Search for the cell housing the specified text and yield its [x, y] center coordinate. 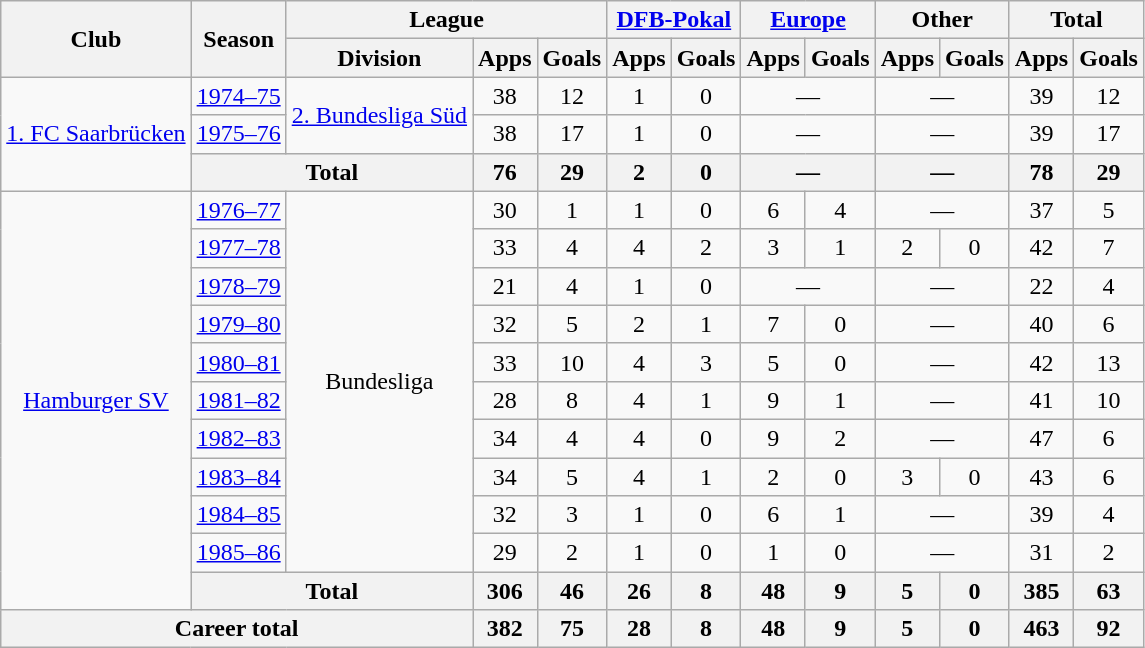
30 [505, 210]
Bundesliga [379, 382]
1981–82 [238, 400]
1983–84 [238, 477]
1977–78 [238, 248]
Division [379, 58]
26 [639, 591]
Other [942, 20]
1976–77 [238, 210]
1975–76 [238, 134]
Europe [808, 20]
1978–79 [238, 286]
21 [505, 286]
92 [1109, 629]
382 [505, 629]
41 [1041, 400]
75 [572, 629]
43 [1041, 477]
2. Bundesliga Süd [379, 115]
1979–80 [238, 324]
63 [1109, 591]
League [446, 20]
37 [1041, 210]
1. FC Saarbrücken [96, 134]
13 [1109, 362]
DFB-Pokal [674, 20]
Season [238, 39]
306 [505, 591]
47 [1041, 438]
1985–86 [238, 553]
385 [1041, 591]
Hamburger SV [96, 400]
46 [572, 591]
Career total [237, 629]
22 [1041, 286]
31 [1041, 553]
78 [1041, 172]
1984–85 [238, 515]
76 [505, 172]
40 [1041, 324]
Club [96, 39]
1980–81 [238, 362]
1982–83 [238, 438]
463 [1041, 629]
1974–75 [238, 96]
